Identify which cell holds the provided text, then report its (x, y) central coordinate. 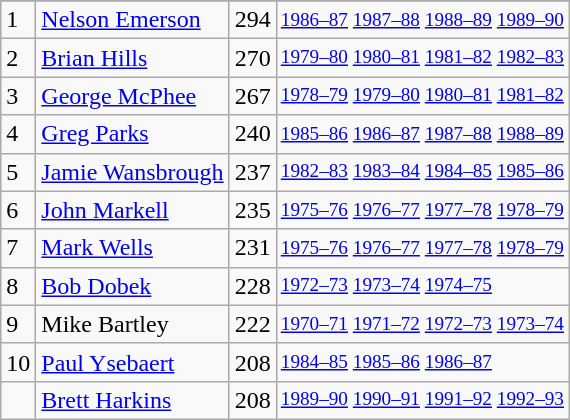
1986–87 1987–88 1988–89 1989–90 (422, 20)
Brett Harkins (132, 400)
Greg Parks (132, 134)
240 (252, 134)
George McPhee (132, 96)
Bob Dobek (132, 286)
10 (18, 362)
1970–71 1971–72 1972–73 1973–74 (422, 324)
222 (252, 324)
1978–79 1979–80 1980–81 1981–82 (422, 96)
5 (18, 172)
Jamie Wansbrough (132, 172)
270 (252, 58)
294 (252, 20)
Paul Ysebaert (132, 362)
Mike Bartley (132, 324)
1 (18, 20)
2 (18, 58)
1979–80 1980–81 1981–82 1982–83 (422, 58)
237 (252, 172)
Nelson Emerson (132, 20)
8 (18, 286)
231 (252, 248)
228 (252, 286)
1989–90 1990–91 1991–92 1992–93 (422, 400)
3 (18, 96)
6 (18, 210)
1984–85 1985–86 1986–87 (422, 362)
267 (252, 96)
1982–83 1983–84 1984–85 1985–86 (422, 172)
1985–86 1986–87 1987–88 1988–89 (422, 134)
John Markell (132, 210)
235 (252, 210)
1972–73 1973–74 1974–75 (422, 286)
Brian Hills (132, 58)
Mark Wells (132, 248)
9 (18, 324)
7 (18, 248)
4 (18, 134)
